Detect which cell encompasses the target text, then output its [X, Y] center coordinate. 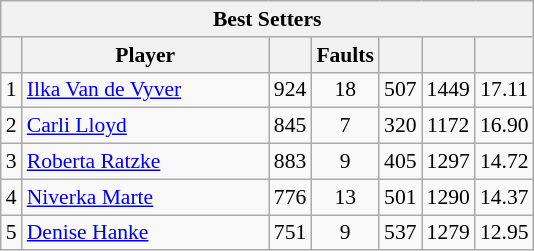
776 [290, 197]
Carli Lloyd [146, 126]
1449 [448, 90]
14.37 [504, 197]
845 [290, 126]
14.72 [504, 162]
1279 [448, 233]
501 [400, 197]
Faults [345, 55]
7 [345, 126]
12.95 [504, 233]
Roberta Ratzke [146, 162]
17.11 [504, 90]
1172 [448, 126]
883 [290, 162]
Niverka Marte [146, 197]
924 [290, 90]
405 [400, 162]
18 [345, 90]
1 [12, 90]
5 [12, 233]
Denise Hanke [146, 233]
Ilka Van de Vyver [146, 90]
Player [146, 55]
1290 [448, 197]
1297 [448, 162]
2 [12, 126]
13 [345, 197]
3 [12, 162]
320 [400, 126]
751 [290, 233]
4 [12, 197]
507 [400, 90]
Best Setters [268, 19]
537 [400, 233]
16.90 [504, 126]
